Return the (x, y) coordinate for the center point of the cell that contains the specified text.  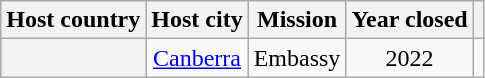
Host city (197, 20)
Embassy (297, 58)
2022 (410, 58)
Host country (74, 20)
Canberra (197, 58)
Year closed (410, 20)
Mission (297, 20)
